From the cell containing the given text, extract its center point as (x, y) coordinate. 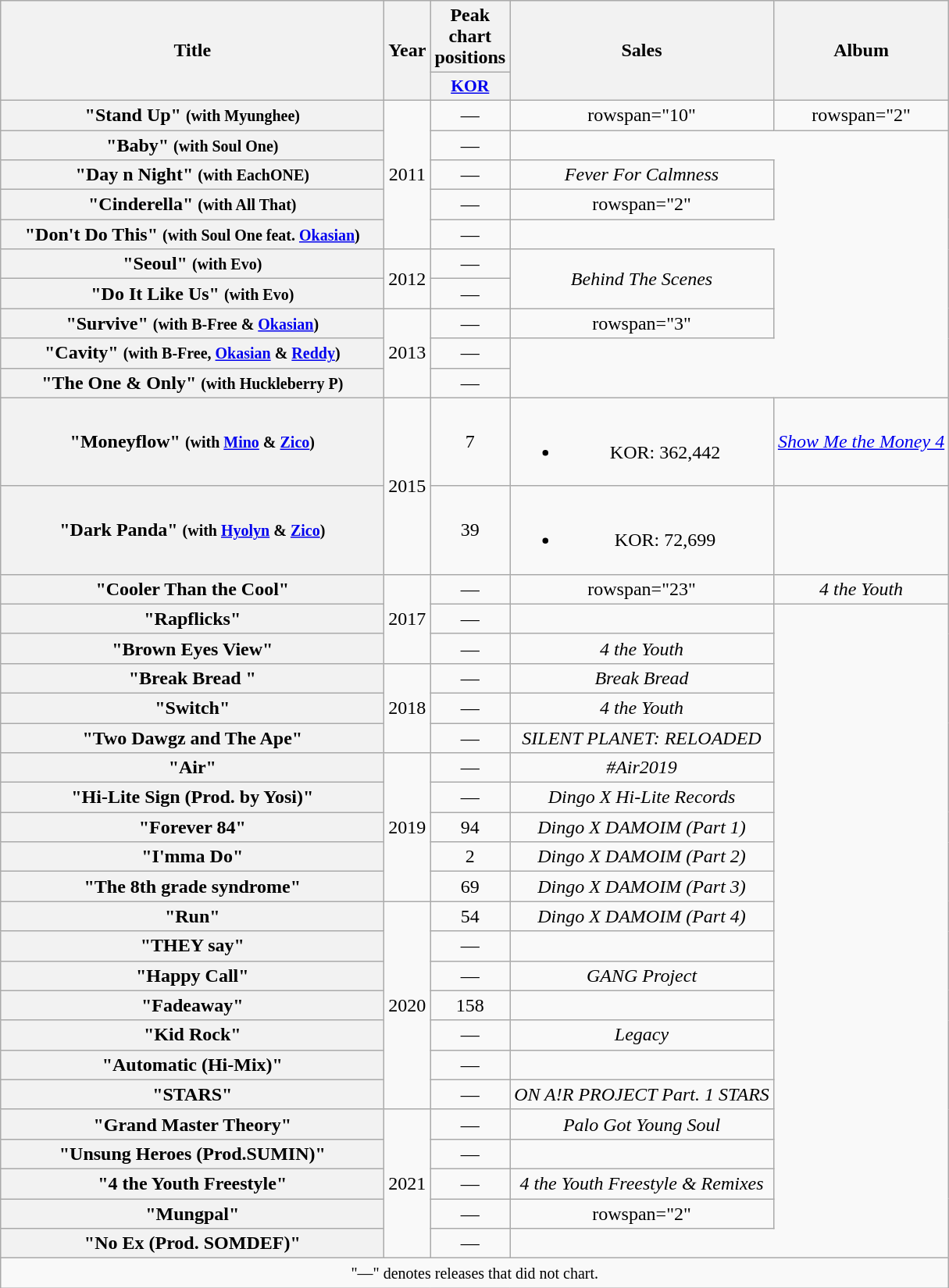
"Happy Call" (192, 976)
94 (470, 827)
"Run" (192, 916)
"Fadeaway" (192, 1005)
"The 8th grade syndrome" (192, 887)
KOR: 362,442 (642, 442)
Dingo X DAMOIM (Part 1) (642, 827)
"Rapflicks" (192, 619)
4 the Youth Freestyle & Remixes (642, 1183)
"STARS" (192, 1094)
2015 (408, 486)
Sales (642, 51)
"Day n Night" (with EachONE) (192, 175)
2017 (408, 619)
rowspan="23" (642, 589)
"Cinderella" (with All That) (192, 205)
SILENT PLANET: RELOADED (642, 738)
"Kid Rock" (192, 1035)
2013 (408, 353)
54 (470, 916)
"Switch" (192, 708)
"Break Bread " (192, 678)
"Grand Master Theory" (192, 1124)
KOR (470, 87)
"The One & Only" (with Huckleberry P) (192, 383)
"Don't Do This" (with Soul One feat. Okasian) (192, 234)
2019 (408, 827)
Peak chart positions (470, 37)
"4 the Youth Freestyle" (192, 1183)
"Seoul" (with Evo) (192, 264)
Behind The Scenes (642, 279)
Fever For Calmness (642, 175)
ON A!R PROJECT Part. 1 STARS (642, 1094)
Year (408, 51)
#Air2019 (642, 768)
"Cavity" (with B-Free, Okasian & Reddy) (192, 353)
"Baby" (with Soul One) (192, 144)
Dingo X DAMOIM (Part 2) (642, 857)
Album (861, 51)
"Moneyflow" (with Mino & Zico) (192, 442)
"—" denotes releases that did not chart. (475, 1273)
2018 (408, 708)
Dingo X Hi-Lite Records (642, 797)
7 (470, 442)
GANG Project (642, 976)
"THEY say" (192, 946)
"Brown Eyes View" (192, 648)
"I'mma Do" (192, 857)
2 (470, 857)
Legacy (642, 1035)
"Survive" (with B-Free & Okasian) (192, 323)
2021 (408, 1183)
"Do It Like Us" (with Evo) (192, 294)
Dingo X DAMOIM (Part 4) (642, 916)
KOR: 72,699 (642, 530)
158 (470, 1005)
"Automatic (Hi-Mix)" (192, 1065)
"Stand Up" (with Myunghee) (192, 115)
"Mungpal" (192, 1213)
Palo Got Young Soul (642, 1124)
Show Me the Money 4 (861, 442)
"Hi-Lite Sign (Prod. by Yosi)" (192, 797)
"No Ex (Prod. SOMDEF)" (192, 1243)
rowspan="3" (642, 323)
2012 (408, 279)
39 (470, 530)
"Cooler Than the Cool" (192, 589)
2011 (408, 174)
"Forever 84" (192, 827)
"Two Dawgz and The Ape" (192, 738)
69 (470, 887)
rowspan="10" (642, 115)
Dingo X DAMOIM (Part 3) (642, 887)
"Dark Panda" (with Hyolyn & Zico) (192, 530)
2020 (408, 1005)
Break Bread (642, 678)
Title (192, 51)
"Air" (192, 768)
"Unsung Heroes (Prod.SUMIN)" (192, 1154)
